Pinpoint the cell where the given text exists, returning its [X, Y] midpoint coordinate. 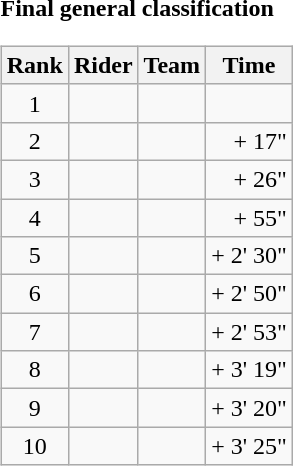
7 [34, 332]
+ 55" [250, 217]
+ 3' 19" [250, 370]
4 [34, 217]
+ 2' 50" [250, 294]
Rider [103, 65]
+ 26" [250, 179]
Time [250, 65]
10 [34, 446]
9 [34, 408]
8 [34, 370]
3 [34, 179]
+ 2' 53" [250, 332]
2 [34, 141]
Rank [34, 65]
6 [34, 294]
5 [34, 256]
1 [34, 103]
+ 17" [250, 141]
+ 3' 20" [250, 408]
+ 3' 25" [250, 446]
+ 2' 30" [250, 256]
Team [172, 65]
